Return the [x, y] coordinate for the center point of the cell that contains the specified text.  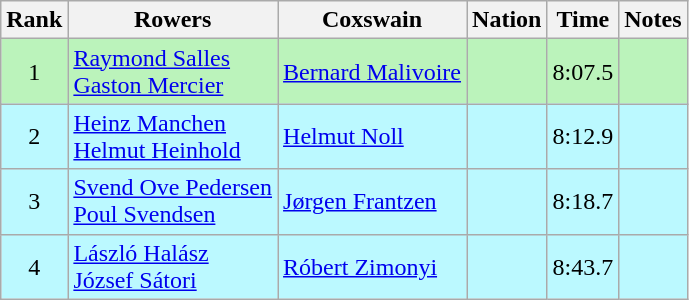
8:43.7 [583, 266]
Coxswain [372, 20]
Helmut Noll [372, 136]
8:07.5 [583, 72]
4 [34, 266]
Jørgen Frantzen [372, 202]
1 [34, 72]
Rowers [173, 20]
2 [34, 136]
Rank [34, 20]
Bernard Malivoire [372, 72]
Time [583, 20]
László HalászJózsef Sátori [173, 266]
Nation [507, 20]
Róbert Zimonyi [372, 266]
Svend Ove PedersenPoul Svendsen [173, 202]
Raymond SallesGaston Mercier [173, 72]
3 [34, 202]
8:12.9 [583, 136]
Notes [653, 20]
8:18.7 [583, 202]
Heinz ManchenHelmut Heinhold [173, 136]
